Extract the (x, y) coordinate from the center of the cell holding the provided text.  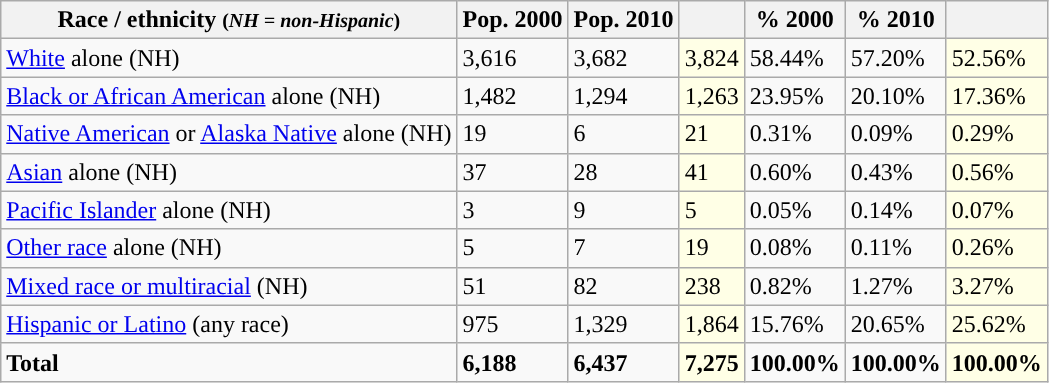
21 (712, 134)
1,263 (712, 96)
1.27% (896, 286)
Mixed race or multiracial (NH) (229, 286)
9 (624, 210)
6 (624, 134)
1,329 (624, 324)
41 (712, 172)
Hispanic or Latino (any race) (229, 324)
37 (512, 172)
0.09% (896, 134)
0.05% (794, 210)
20.10% (896, 96)
0.43% (896, 172)
1,864 (712, 324)
17.36% (996, 96)
1,482 (512, 96)
20.65% (896, 324)
51 (512, 286)
0.56% (996, 172)
58.44% (794, 58)
7,275 (712, 362)
52.56% (996, 58)
Pop. 2000 (512, 20)
7 (624, 248)
28 (624, 172)
3,824 (712, 58)
1,294 (624, 96)
0.11% (896, 248)
0.60% (794, 172)
3,682 (624, 58)
3 (512, 210)
0.82% (794, 286)
Other race alone (NH) (229, 248)
Pop. 2010 (624, 20)
Native American or Alaska Native alone (NH) (229, 134)
Race / ethnicity (NH = non-Hispanic) (229, 20)
15.76% (794, 324)
23.95% (794, 96)
3.27% (996, 286)
0.31% (794, 134)
% 2010 (896, 20)
82 (624, 286)
0.08% (794, 248)
975 (512, 324)
Total (229, 362)
6,188 (512, 362)
3,616 (512, 58)
0.14% (896, 210)
Pacific Islander alone (NH) (229, 210)
6,437 (624, 362)
238 (712, 286)
0.29% (996, 134)
25.62% (996, 324)
Asian alone (NH) (229, 172)
0.07% (996, 210)
Black or African American alone (NH) (229, 96)
0.26% (996, 248)
57.20% (896, 58)
White alone (NH) (229, 58)
% 2000 (794, 20)
